Determine the (x, y) coordinate at the center of the cell enclosing the given text.  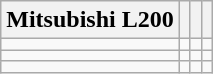
Mitsubishi L200 (90, 20)
